For the text-containing cell, return its midpoint in [x, y] coordinate format. 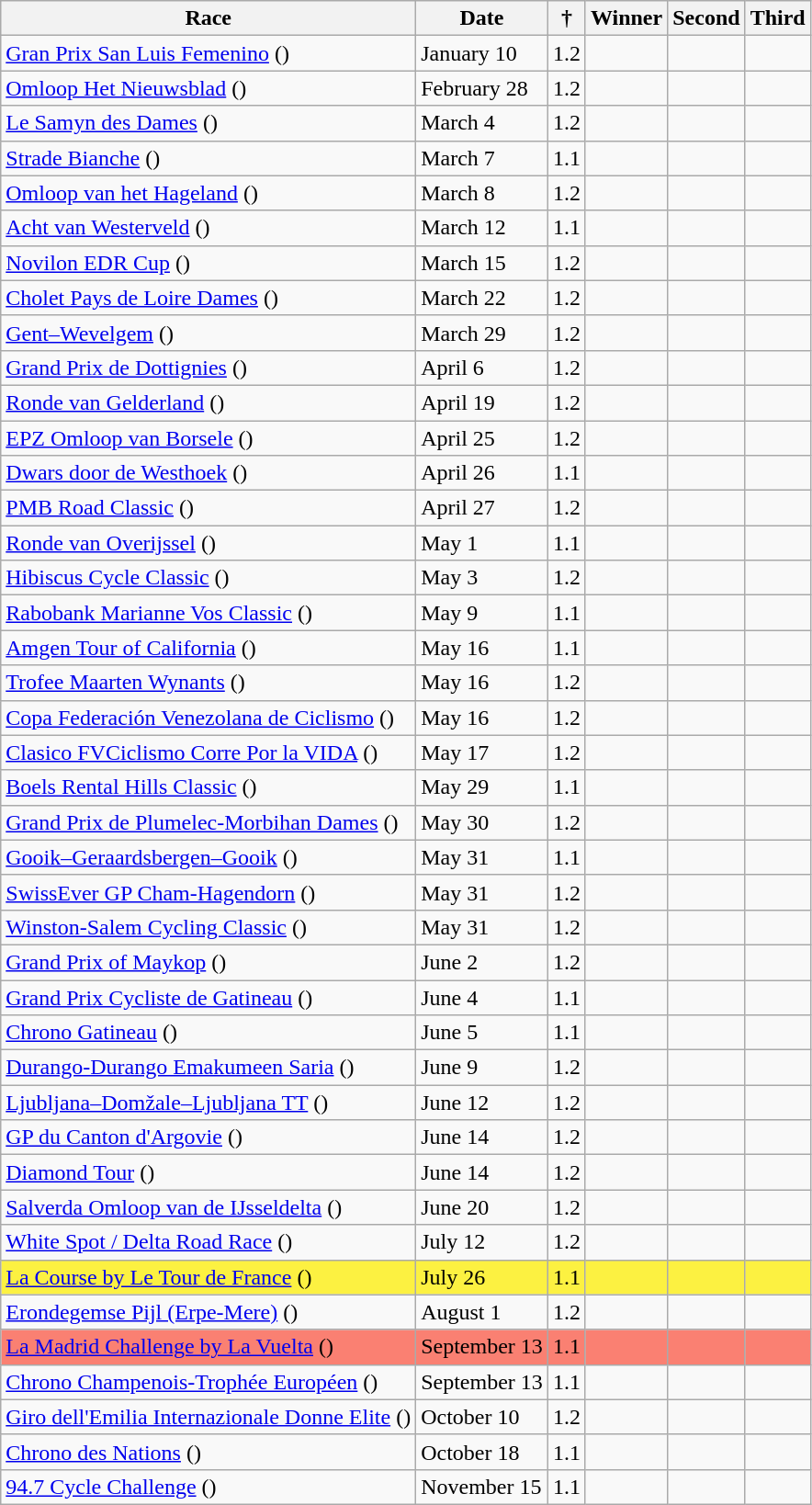
February 28 [482, 88]
March 15 [482, 263]
Omloop van het Hageland () [209, 193]
August 1 [482, 1312]
April 19 [482, 402]
94.7 Cycle Challenge () [209, 1487]
La Madrid Challenge by La Vuelta () [209, 1347]
June 20 [482, 1207]
Chrono des Nations () [209, 1452]
June 9 [482, 1068]
Date [482, 18]
May 1 [482, 543]
Cholet Pays de Loire Dames () [209, 298]
White Spot / Delta Road Race () [209, 1242]
October 18 [482, 1452]
† [566, 18]
Grand Prix de Dottignies () [209, 368]
May 29 [482, 787]
Ronde van Gelderland () [209, 402]
Rabobank Marianne Vos Classic () [209, 613]
Omloop Het Nieuwsblad () [209, 88]
Acht van Westerveld () [209, 228]
Erondegemse Pijl (Erpe-Mere) () [209, 1312]
March 8 [482, 193]
GP du Canton d'Argovie () [209, 1137]
Trofee Maarten Wynants () [209, 683]
April 26 [482, 473]
March 4 [482, 123]
October 10 [482, 1417]
Winner [626, 18]
June 12 [482, 1103]
Chrono Gatineau () [209, 1033]
Salverda Omloop van de IJsseldelta () [209, 1207]
June 2 [482, 962]
Durango-Durango Emakumeen Saria () [209, 1068]
La Course by Le Tour de France () [209, 1277]
Le Samyn des Dames () [209, 123]
Hibiscus Cycle Classic () [209, 578]
April 25 [482, 438]
June 4 [482, 997]
PMB Road Classic () [209, 508]
Third [777, 18]
May 9 [482, 613]
Race [209, 18]
SwissEver GP Cham-Hagendorn () [209, 892]
Grand Prix de Plumelec-Morbihan Dames () [209, 822]
July 12 [482, 1242]
Clasico FVCiclismo Corre Por la VIDA () [209, 752]
Grand Prix Cycliste de Gatineau () [209, 997]
Gent–Wevelgem () [209, 333]
May 17 [482, 752]
April 6 [482, 368]
Gooik–Geraardsbergen–Gooik () [209, 857]
April 27 [482, 508]
Ronde van Overijssel () [209, 543]
May 3 [482, 578]
Giro dell'Emilia Internazionale Donne Elite () [209, 1417]
EPZ Omloop van Borsele () [209, 438]
July 26 [482, 1277]
Diamond Tour () [209, 1172]
Gran Prix San Luis Femenino () [209, 53]
March 12 [482, 228]
Boels Rental Hills Classic () [209, 787]
Copa Federación Venezolana de Ciclismo () [209, 718]
March 7 [482, 158]
Grand Prix of Maykop () [209, 962]
May 30 [482, 822]
Strade Bianche () [209, 158]
Ljubljana–Domžale–Ljubljana TT () [209, 1103]
January 10 [482, 53]
Winston-Salem Cycling Classic () [209, 927]
November 15 [482, 1487]
Novilon EDR Cup () [209, 263]
June 5 [482, 1033]
Amgen Tour of California () [209, 648]
March 22 [482, 298]
Second [706, 18]
March 29 [482, 333]
Chrono Champenois-Trophée Européen () [209, 1382]
Dwars door de Westhoek () [209, 473]
